Capture the cell that displays the provided text and extract its (X, Y) central coordinate. 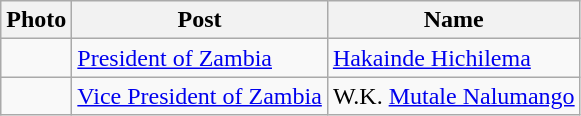
President of Zambia (200, 58)
Vice President of Zambia (200, 96)
Photo (36, 20)
Name (454, 20)
Hakainde Hichilema (454, 58)
W.K. Mutale Nalumango (454, 96)
Post (200, 20)
